Search for the cell housing the specified text and yield its [x, y] center coordinate. 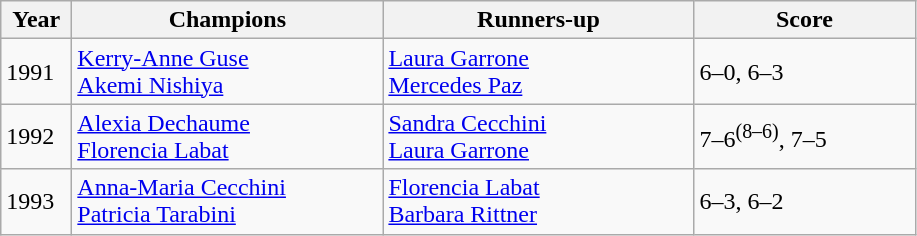
Year [36, 20]
Champions [228, 20]
6–0, 6–3 [804, 72]
Sandra Cecchini Laura Garrone [538, 136]
7–6(8–6), 7–5 [804, 136]
Alexia Dechaume Florencia Labat [228, 136]
Runners-up [538, 20]
6–3, 6–2 [804, 202]
1993 [36, 202]
Score [804, 20]
Anna-Maria Cecchini Patricia Tarabini [228, 202]
Florencia Labat Barbara Rittner [538, 202]
Kerry-Anne Guse Akemi Nishiya [228, 72]
Laura Garrone Mercedes Paz [538, 72]
1991 [36, 72]
1992 [36, 136]
